Extract the (X, Y) coordinate from the center of the cell holding the provided text.  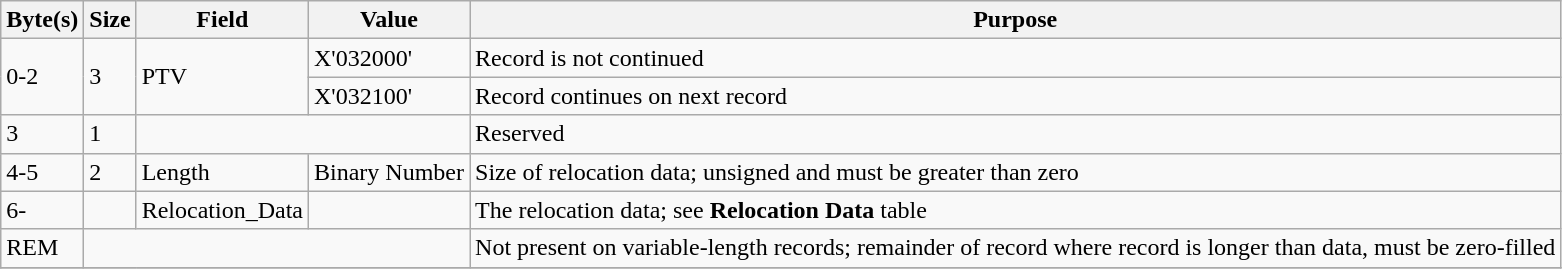
PTV (222, 77)
Length (222, 172)
Byte(s) (42, 20)
0-2 (42, 77)
2 (110, 172)
Reserved (1016, 134)
X'032000' (390, 58)
Size (110, 20)
Value (390, 20)
Relocation_Data (222, 210)
The relocation data; see Relocation Data table (1016, 210)
Purpose (1016, 20)
Field (222, 20)
6- (42, 210)
Record continues on next record (1016, 96)
Size of relocation data; unsigned and must be greater than zero (1016, 172)
Binary Number (390, 172)
4-5 (42, 172)
Record is not continued (1016, 58)
X'032100' (390, 96)
REM (42, 248)
Not present on variable-length records; remainder of record where record is longer than data, must be zero-filled (1016, 248)
1 (110, 134)
